Capture the cell that displays the provided text and extract its [x, y] central coordinate. 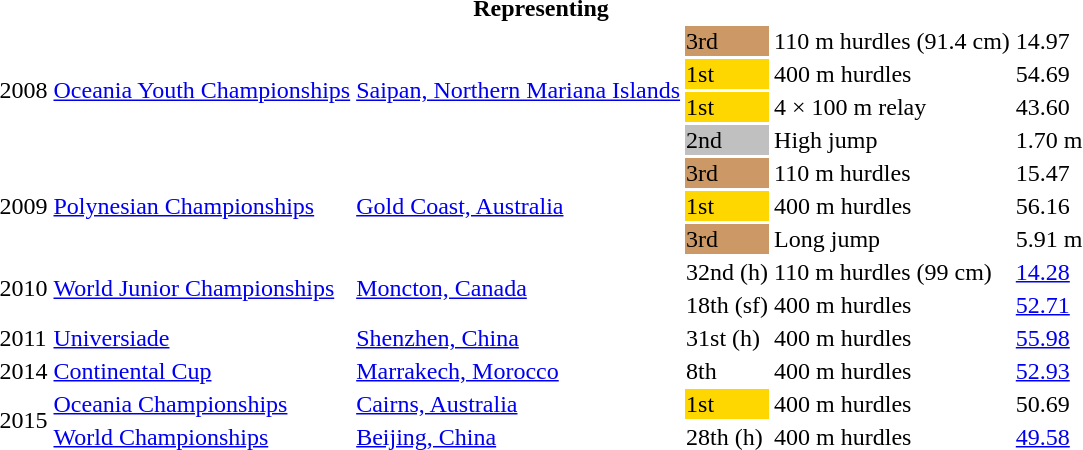
Cairns, Australia [518, 404]
Continental Cup [202, 371]
Polynesian Championships [202, 206]
2nd [728, 140]
Oceania Championships [202, 404]
Universiade [202, 338]
110 m hurdles (91.4 cm) [892, 41]
8th [728, 371]
4 × 100 m relay [892, 107]
High jump [892, 140]
Oceania Youth Championships [202, 90]
World Junior Championships [202, 288]
Shenzhen, China [518, 338]
Long jump [892, 239]
110 m hurdles (99 cm) [892, 272]
18th (sf) [728, 305]
Marrakech, Morocco [518, 371]
Moncton, Canada [518, 288]
Gold Coast, Australia [518, 206]
32nd (h) [728, 272]
Saipan, Northern Mariana Islands [518, 90]
110 m hurdles [892, 173]
31st (h) [728, 338]
